Capture the cell that displays the provided text and extract its [x, y] central coordinate. 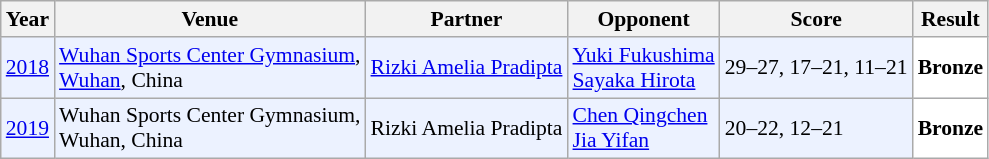
Venue [210, 19]
Opponent [643, 19]
Partner [467, 19]
Result [951, 19]
Chen Qingchen Jia Yifan [643, 128]
29–27, 17–21, 11–21 [816, 68]
Yuki Fukushima Sayaka Hirota [643, 68]
2018 [28, 68]
Year [28, 19]
Score [816, 19]
2019 [28, 128]
20–22, 12–21 [816, 128]
